Determine the (X, Y) coordinate at the center of the cell enclosing the given text.  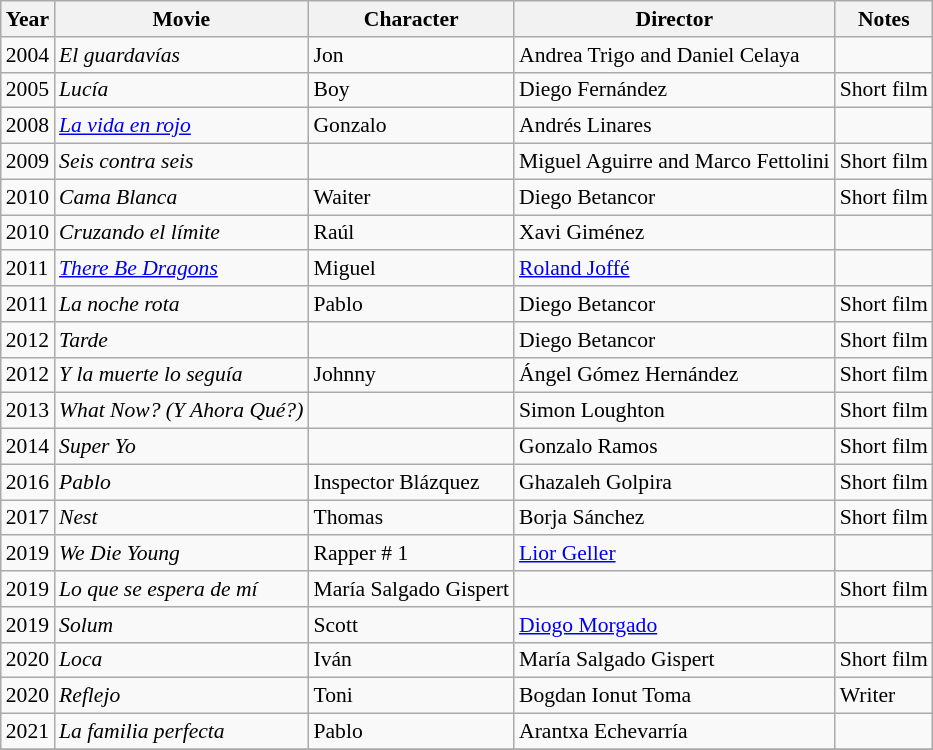
2013 (28, 411)
Scott (411, 625)
Character (411, 19)
2016 (28, 482)
Borja Sánchez (674, 518)
Super Yo (181, 447)
Movie (181, 19)
Lo que se espera de mí (181, 589)
2005 (28, 90)
2004 (28, 55)
Ghazaleh Golpira (674, 482)
Thomas (411, 518)
2021 (28, 732)
What Now? (Y Ahora Qué?) (181, 411)
Bogdan Ionut Toma (674, 696)
La noche rota (181, 304)
Cama Blanca (181, 197)
2014 (28, 447)
Gonzalo (411, 126)
Waiter (411, 197)
Lior Geller (674, 554)
La vida en rojo (181, 126)
Cruzando el límite (181, 233)
Diogo Morgado (674, 625)
There Be Dragons (181, 269)
Seis contra seis (181, 162)
2009 (28, 162)
Inspector Blázquez (411, 482)
Jon (411, 55)
La familia perfecta (181, 732)
Johnny (411, 375)
Solum (181, 625)
Lucía (181, 90)
We Die Young (181, 554)
Arantxa Echevarría (674, 732)
Notes (884, 19)
Gonzalo Ramos (674, 447)
Toni (411, 696)
Writer (884, 696)
2017 (28, 518)
Y la muerte lo seguía (181, 375)
Xavi Giménez (674, 233)
Director (674, 19)
Boy (411, 90)
Iván (411, 660)
Andrés Linares (674, 126)
Miguel (411, 269)
Andrea Trigo and Daniel Celaya (674, 55)
Loca (181, 660)
2008 (28, 126)
Year (28, 19)
Nest (181, 518)
Tarde (181, 340)
Ángel Gómez Hernández (674, 375)
Miguel Aguirre and Marco Fettolini (674, 162)
Rapper # 1 (411, 554)
El guardavías (181, 55)
Raúl (411, 233)
Roland Joffé (674, 269)
Diego Fernández (674, 90)
Reflejo (181, 696)
Simon Loughton (674, 411)
